Pinpoint the cell where the given text exists, returning its (X, Y) midpoint coordinate. 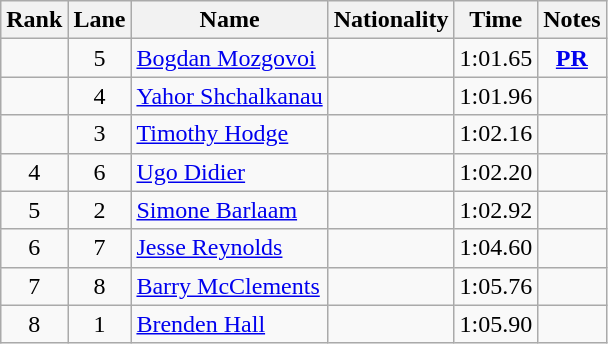
Timothy Hodge (230, 134)
Simone Barlaam (230, 210)
Jesse Reynolds (230, 248)
1:05.90 (496, 324)
1:01.96 (496, 96)
Barry McClements (230, 286)
2 (100, 210)
Time (496, 20)
Notes (572, 20)
1:02.16 (496, 134)
1:01.65 (496, 58)
Rank (34, 20)
Ugo Didier (230, 172)
PR (572, 58)
Nationality (391, 20)
1:05.76 (496, 286)
Bogdan Mozgovoi (230, 58)
1:02.92 (496, 210)
1:04.60 (496, 248)
Yahor Shchalkanau (230, 96)
1 (100, 324)
Lane (100, 20)
1:02.20 (496, 172)
Brenden Hall (230, 324)
Name (230, 20)
3 (100, 134)
